Provide the (X, Y) coordinate of the cell's center where the given text is located.  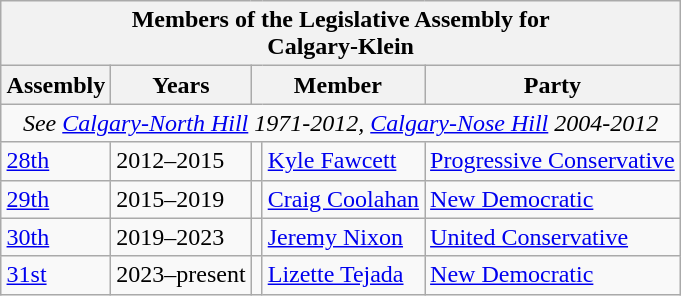
2015–2019 (181, 199)
Members of the Legislative Assembly forCalgary-Klein (340, 34)
Party (553, 85)
Progressive Conservative (553, 161)
United Conservative (553, 237)
30th (56, 237)
Craig Coolahan (343, 199)
See Calgary-North Hill 1971-2012, Calgary-Nose Hill 2004-2012 (340, 123)
31st (56, 275)
Jeremy Nixon (343, 237)
Member (338, 85)
28th (56, 161)
Assembly (56, 85)
2012–2015 (181, 161)
Years (181, 85)
2019–2023 (181, 237)
Kyle Fawcett (343, 161)
29th (56, 199)
2023–present (181, 275)
Lizette Tejada (343, 275)
